Identify which cell holds the provided text, then report its [x, y] central coordinate. 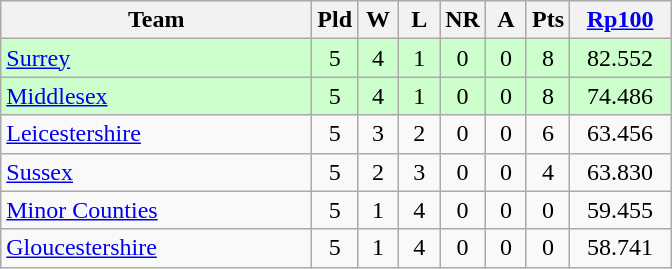
Rp100 [620, 20]
W [378, 20]
A [506, 20]
NR [463, 20]
Minor Counties [156, 210]
59.455 [620, 210]
Middlesex [156, 96]
Surrey [156, 58]
Leicestershire [156, 134]
Pts [548, 20]
Sussex [156, 172]
82.552 [620, 58]
63.830 [620, 172]
Pld [335, 20]
Team [156, 20]
58.741 [620, 248]
6 [548, 134]
74.486 [620, 96]
L [420, 20]
Gloucestershire [156, 248]
63.456 [620, 134]
